From the cell containing the given text, extract its center point as (X, Y) coordinate. 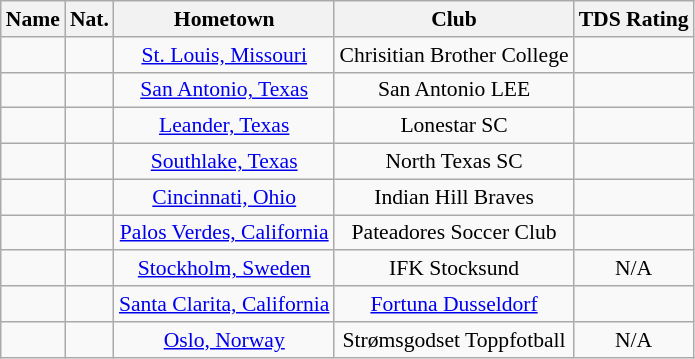
Strømsgodset Toppfotball (454, 340)
Oslo, Norway (224, 340)
Palos Verdes, California (224, 233)
Indian Hill Braves (454, 197)
North Texas SC (454, 162)
St. Louis, Missouri (224, 55)
IFK Stocksund (454, 269)
Stockholm, Sweden (224, 269)
Leander, Texas (224, 126)
Lonestar SC (454, 126)
Chrisitian Brother College (454, 55)
Cincinnati, Ohio (224, 197)
San Antonio LEE (454, 90)
TDS Rating (634, 19)
Club (454, 19)
Name (33, 19)
San Antonio, Texas (224, 90)
Fortuna Dusseldorf (454, 304)
Pateadores Soccer Club (454, 233)
Santa Clarita, California (224, 304)
Nat. (90, 19)
Hometown (224, 19)
Southlake, Texas (224, 162)
